Return [X, Y] of the center of cell containing provided text 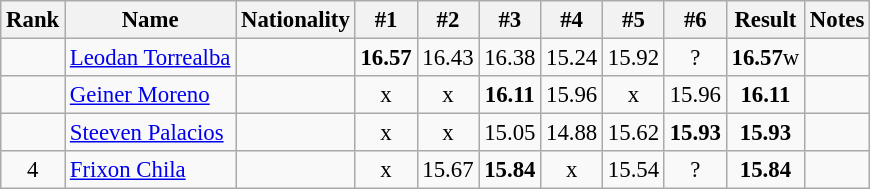
15.62 [634, 133]
Geiner Moreno [150, 95]
Notes [838, 20]
#6 [695, 20]
#3 [510, 20]
15.67 [448, 170]
15.54 [634, 170]
Nationality [296, 20]
16.57 [386, 58]
4 [33, 170]
#2 [448, 20]
16.43 [448, 58]
14.88 [572, 133]
16.38 [510, 58]
#1 [386, 20]
#4 [572, 20]
16.57w [765, 58]
Rank [33, 20]
15.24 [572, 58]
Steeven Palacios [150, 133]
Result [765, 20]
Frixon Chila [150, 170]
15.05 [510, 133]
15.92 [634, 58]
Leodan Torrealba [150, 58]
#5 [634, 20]
Name [150, 20]
